Return the [X, Y] coordinate for the center point of the cell that contains the specified text.  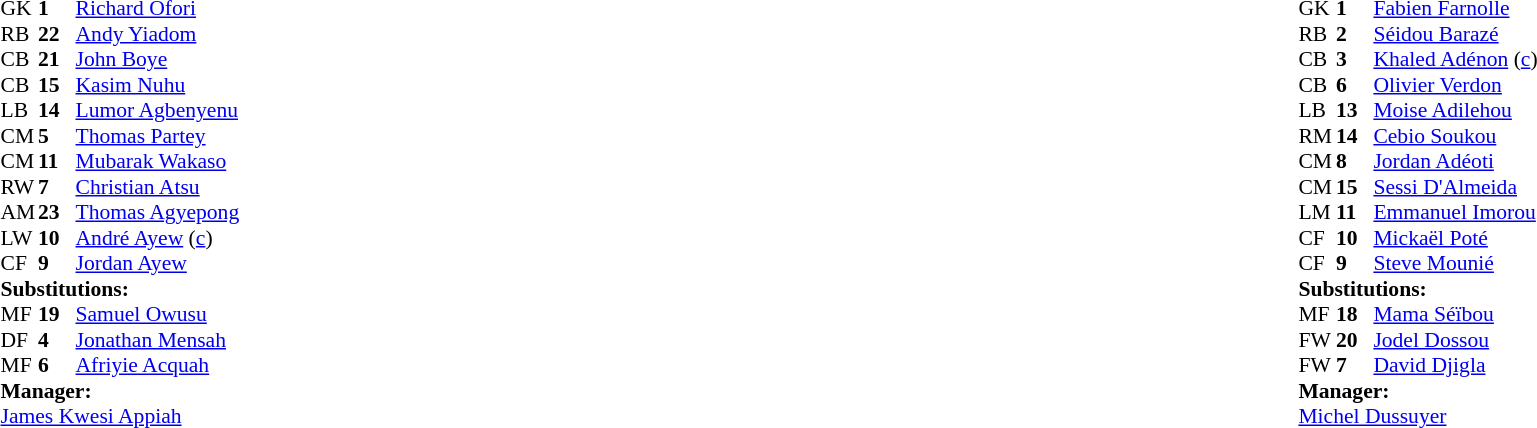
Sessi D'Almeida [1455, 187]
Mama Séïbou [1455, 315]
3 [1355, 59]
Thomas Agyepong [158, 213]
Steve Mounié [1455, 263]
Christian Atsu [158, 187]
RW [19, 187]
LW [19, 238]
Mickaël Poté [1455, 238]
Jordan Ayew [158, 263]
Lumor Agbenyenu [158, 111]
20 [1355, 340]
Jonathan Mensah [158, 340]
AM [19, 213]
2 [1355, 34]
5 [57, 136]
RM [1317, 136]
21 [57, 59]
Séidou Barazé [1455, 34]
Andy Yiadom [158, 34]
Moise Adilehou [1455, 111]
Thomas Partey [158, 136]
19 [57, 315]
David Djigla [1455, 365]
Mubarak Wakaso [158, 161]
Afriyie Acquah [158, 365]
4 [57, 340]
Kasim Nuhu [158, 85]
Samuel Owusu [158, 315]
André Ayew (c) [158, 238]
Khaled Adénon (c) [1455, 59]
Cebio Soukou [1455, 136]
LM [1317, 213]
18 [1355, 315]
23 [57, 213]
Emmanuel Imorou [1455, 213]
John Boye [158, 59]
Jordan Adéoti [1455, 161]
Jodel Dossou [1455, 340]
22 [57, 34]
Olivier Verdon [1455, 85]
13 [1355, 111]
DF [19, 340]
8 [1355, 161]
